Locate the cell with the specified text and output its (x, y) center coordinate. 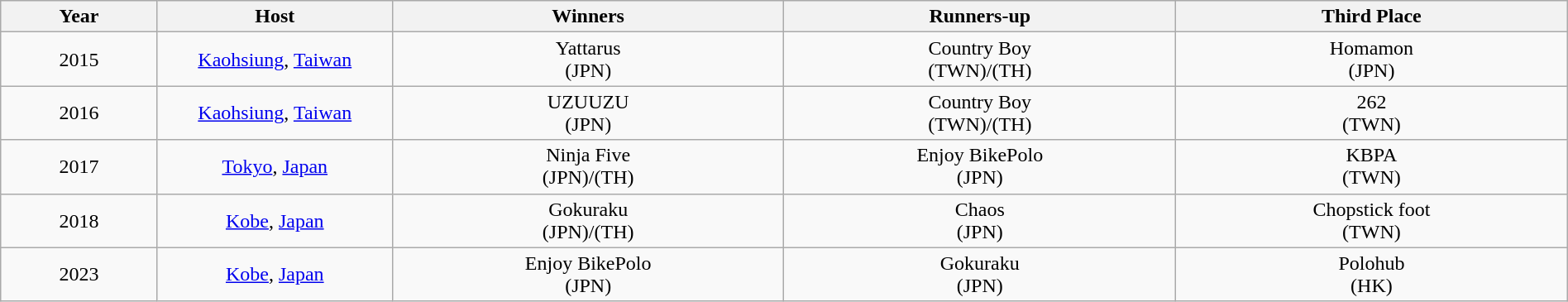
Third Place (1372, 17)
2018 (79, 220)
Chaos (JPN) (980, 220)
Host (275, 17)
Gokuraku (JPN)/(TH) (588, 220)
Winners (588, 17)
2023 (79, 275)
262 (TWN) (1372, 113)
2017 (79, 167)
2016 (79, 113)
Gokuraku (JPN) (980, 275)
Yattarus (JPN) (588, 60)
2015 (79, 60)
Chopstick foot (TWN) (1372, 220)
Runners-up (980, 17)
KBPA (TWN) (1372, 167)
UZUUZU (JPN) (588, 113)
Year (79, 17)
Homamon (JPN) (1372, 60)
Ninja Five (JPN)/(TH) (588, 167)
Tokyo, Japan (275, 167)
Polohub (HK) (1372, 275)
